Pinpoint the cell where the given text exists, returning its [x, y] midpoint coordinate. 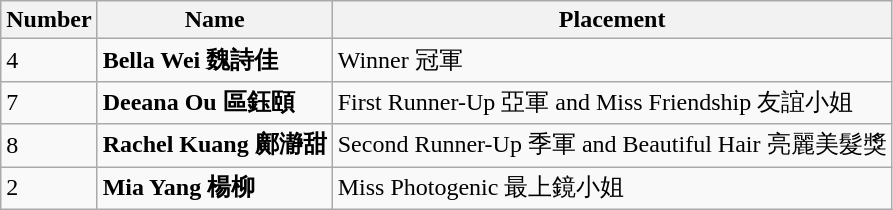
Placement [612, 20]
Rachel Kuang 鄺瀞甜 [214, 146]
2 [49, 188]
Bella Wei 魏詩佳 [214, 60]
Miss Photogenic 最上鏡小姐 [612, 188]
First Runner-Up 亞軍 and Miss Friendship 友誼小姐 [612, 102]
Winner 冠軍 [612, 60]
Name [214, 20]
Number [49, 20]
Deeana Ou 區鈺頤 [214, 102]
Mia Yang 楊柳 [214, 188]
8 [49, 146]
4 [49, 60]
Second Runner-Up 季軍 and Beautiful Hair 亮麗美髮獎 [612, 146]
7 [49, 102]
